From the cell containing the given text, extract its center point as (x, y) coordinate. 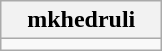
mkhedruli (82, 20)
